Capture the cell that displays the provided text and extract its [x, y] central coordinate. 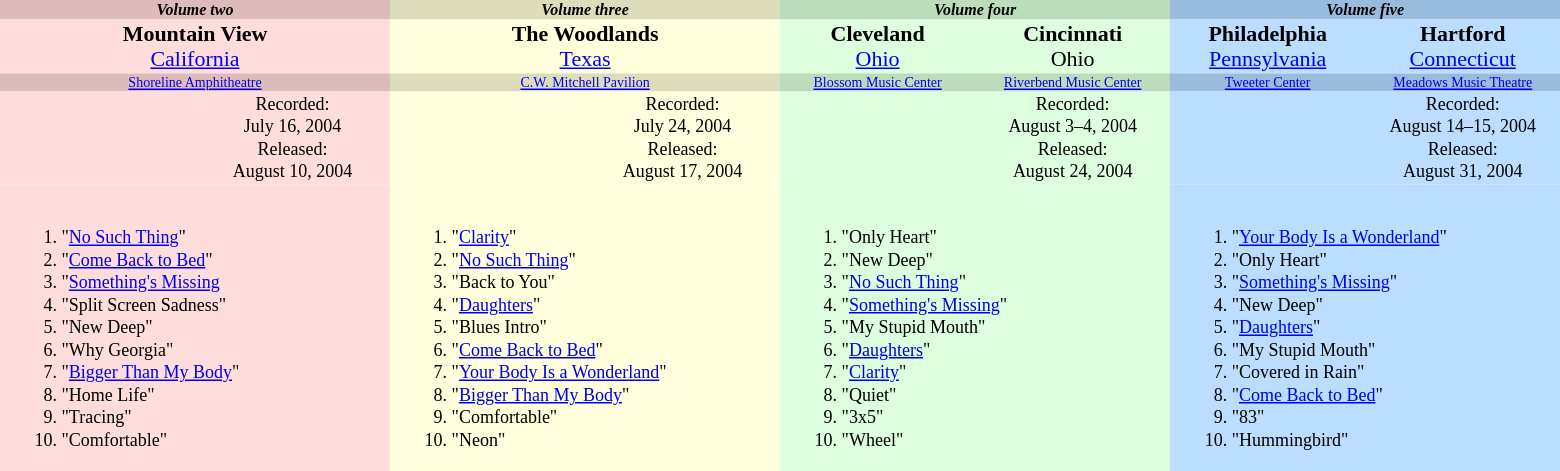
Volume five [1365, 10]
The WoodlandsTexas [585, 47]
Volume two [195, 10]
Blossom Music Center [878, 83]
Volume four [975, 10]
HartfordConnecticut [1462, 47]
Recorded:July 16, 2004Released: August 10, 2004 [292, 138]
Mountain ViewCalifornia [195, 47]
Recorded:July 24, 2004Released: August 17, 2004 [682, 138]
Riverbend Music Center [1072, 83]
"Only Heart""New Deep""No Such Thing""Something's Missing""My Stupid Mouth""Daughters""Clarity""Quiet""3x5""Wheel" [975, 327]
"Clarity""No Such Thing""Back to You""Daughters""Blues Intro""Come Back to Bed""Your Body Is a Wonderland""Bigger Than My Body""Comfortable""Neon" [585, 327]
CincinnatiOhio [1072, 47]
ClevelandOhio [878, 47]
PhiladelphiaPennsylvania [1268, 47]
Meadows Music Theatre [1462, 83]
Recorded:August 14–15, 2004Released: August 31, 2004 [1462, 138]
Recorded:August 3–4, 2004Released: August 24, 2004 [1072, 138]
Shoreline Amphitheatre [195, 83]
C.W. Mitchell Pavilion [585, 83]
Tweeter Center [1268, 83]
Volume three [585, 10]
